From the cell containing the given text, extract its center point as (x, y) coordinate. 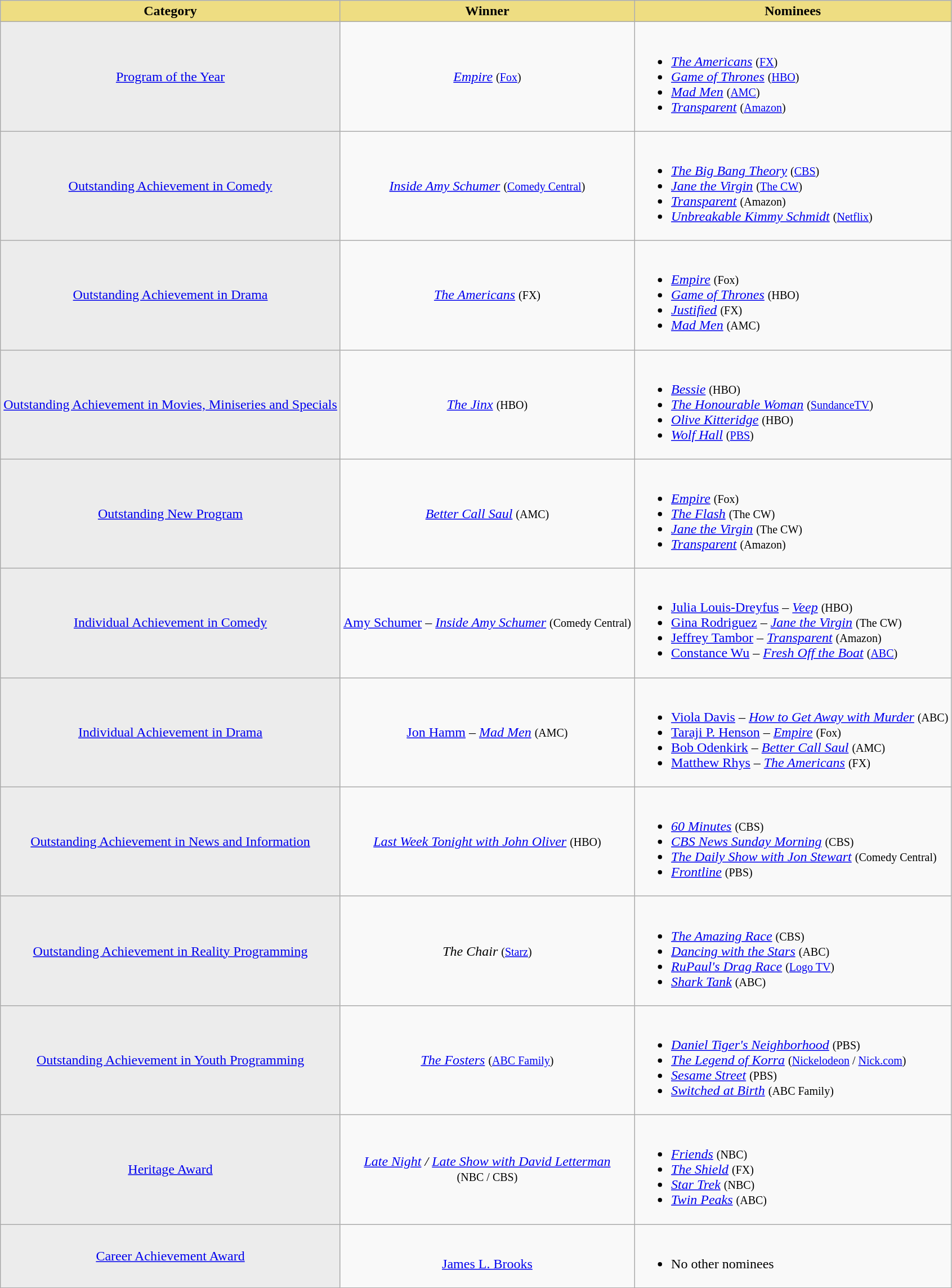
Daniel Tiger's Neighborhood (PBS)The Legend of Korra (Nickelodeon / Nick.com)Sesame Street (PBS)Switched at Birth (ABC Family) (793, 1060)
Outstanding Achievement in Reality Programming (171, 951)
Better Call Saul (AMC) (487, 514)
Program of the Year (171, 77)
The Big Bang Theory (CBS)Jane the Virgin (The CW)Transparent (Amazon)Unbreakable Kimmy Schmidt (Netflix) (793, 186)
The Americans (FX) (487, 295)
Empire (Fox) (487, 77)
Winner (487, 11)
Empire (Fox)Game of Thrones (HBO)Justified (FX)Mad Men (AMC) (793, 295)
No other nominees (793, 1256)
James L. Brooks (487, 1256)
The Fosters (ABC Family) (487, 1060)
Late Night / Late Show with David Letterman (NBC / CBS) (487, 1169)
Last Week Tonight with John Oliver (HBO) (487, 841)
The Americans (FX)Game of Thrones (HBO)Mad Men (AMC)Transparent (Amazon) (793, 77)
Friends (NBC)The Shield (FX)Star Trek (NBC)Twin Peaks (ABC) (793, 1169)
Individual Achievement in Comedy (171, 623)
Outstanding Achievement in Movies, Miniseries and Specials (171, 404)
Empire (Fox)The Flash (The CW)Jane the Virgin (The CW)Transparent (Amazon) (793, 514)
Viola Davis – How to Get Away with Murder (ABC)Taraji P. Henson – Empire (Fox)Bob Odenkirk – Better Call Saul (AMC)Matthew Rhys – The Americans (FX) (793, 732)
60 Minutes (CBS)CBS News Sunday Morning (CBS)The Daily Show with Jon Stewart (Comedy Central)Frontline (PBS) (793, 841)
Outstanding Achievement in News and Information (171, 841)
Outstanding Achievement in Youth Programming (171, 1060)
Bessie (HBO)The Honourable Woman (SundanceTV)Olive Kitteridge (HBO)Wolf Hall (PBS) (793, 404)
The Chair (Starz) (487, 951)
Outstanding New Program (171, 514)
Jon Hamm – Mad Men (AMC) (487, 732)
Julia Louis-Dreyfus – Veep (HBO)Gina Rodriguez – Jane the Virgin (The CW)Jeffrey Tambor – Transparent (Amazon)Constance Wu – Fresh Off the Boat (ABC) (793, 623)
Outstanding Achievement in Comedy (171, 186)
Career Achievement Award (171, 1256)
Inside Amy Schumer (Comedy Central) (487, 186)
Category (171, 11)
Amy Schumer – Inside Amy Schumer (Comedy Central) (487, 623)
Outstanding Achievement in Drama (171, 295)
The Amazing Race (CBS)Dancing with the Stars (ABC)RuPaul's Drag Race (Logo TV)Shark Tank (ABC) (793, 951)
The Jinx (HBO) (487, 404)
Individual Achievement in Drama (171, 732)
Nominees (793, 11)
Heritage Award (171, 1169)
